Determine the (X, Y) coordinate at the center of the cell enclosing the given text.  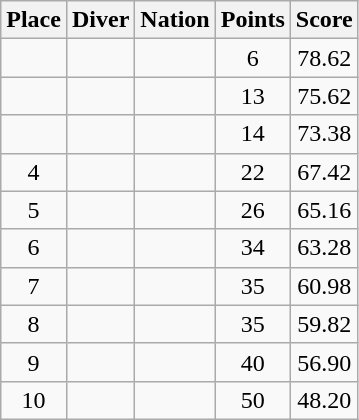
13 (252, 96)
7 (34, 286)
65.16 (324, 210)
4 (34, 172)
50 (252, 400)
48.20 (324, 400)
Diver (100, 20)
75.62 (324, 96)
Score (324, 20)
Nation (175, 20)
9 (34, 362)
14 (252, 134)
22 (252, 172)
78.62 (324, 58)
73.38 (324, 134)
60.98 (324, 286)
5 (34, 210)
Points (252, 20)
26 (252, 210)
Place (34, 20)
34 (252, 248)
8 (34, 324)
10 (34, 400)
40 (252, 362)
67.42 (324, 172)
59.82 (324, 324)
56.90 (324, 362)
63.28 (324, 248)
